Identify which cell holds the provided text, then report its [x, y] central coordinate. 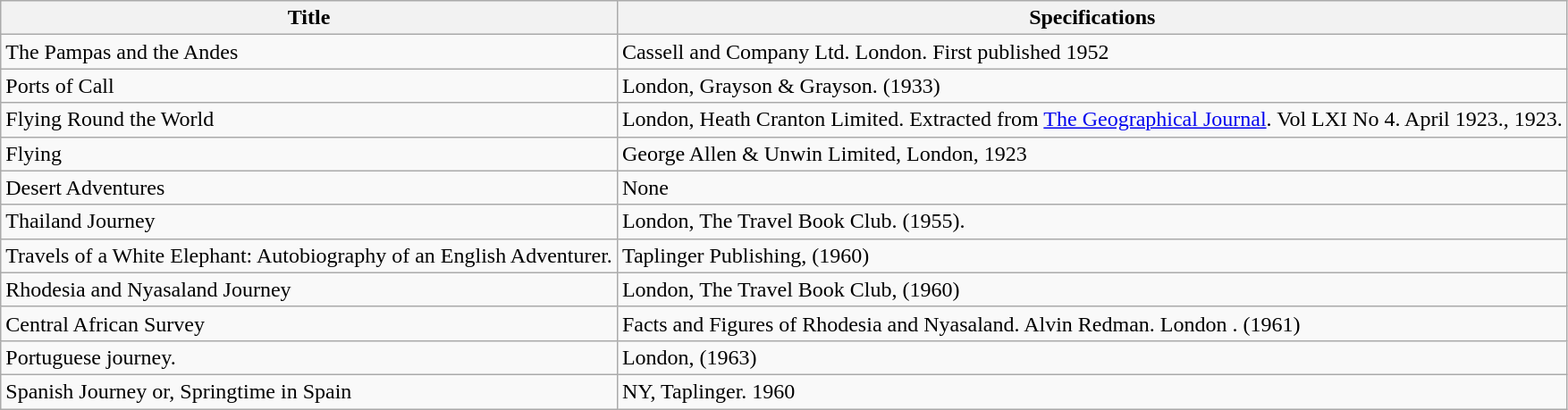
London, Heath Cranton Limited. Extracted from The Geographical Journal. Vol LXI No 4. April 1923., 1923. [1092, 120]
Flying [309, 154]
NY, Taplinger. 1960 [1092, 391]
London, The Travel Book Club. (1955). [1092, 222]
Taplinger Publishing, (1960) [1092, 255]
Rhodesia and Nyasaland Journey [309, 289]
Cassell and Company Ltd. London. First published 1952 [1092, 52]
Title [309, 18]
Specifications [1092, 18]
Ports of Call [309, 86]
Spanish Journey or, Springtime in Spain [309, 391]
George Allen & Unwin Limited, London, 1923 [1092, 154]
London, The Travel Book Club, (1960) [1092, 289]
Portuguese journey. [309, 357]
London, (1963) [1092, 357]
Flying Round the World [309, 120]
None [1092, 188]
Thailand Journey [309, 222]
Desert Adventures [309, 188]
The Pampas and the Andes [309, 52]
London, Grayson & Grayson. (1933) [1092, 86]
Central African Survey [309, 323]
Travels of a White Elephant: Autobiography of an English Adventurer. [309, 255]
Facts and Figures of Rhodesia and Nyasaland. Alvin Redman. London . (1961) [1092, 323]
